Detect which cell encompasses the target text, then output its [x, y] center coordinate. 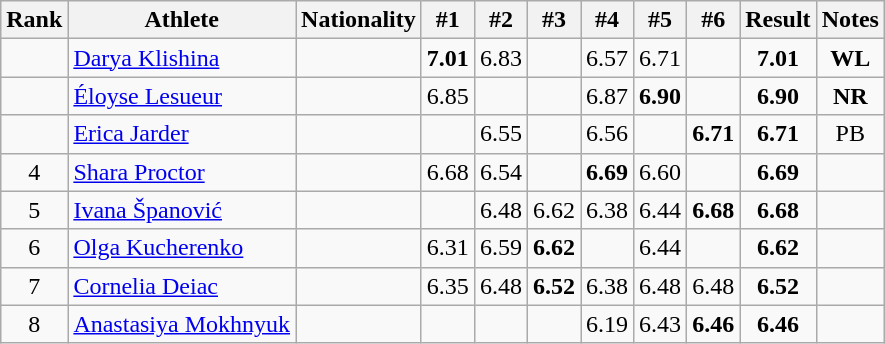
6.60 [660, 172]
Result [778, 20]
Darya Klishina [182, 58]
6.35 [448, 286]
PB [850, 134]
Ivana Španović [182, 210]
NR [850, 96]
6.55 [500, 134]
6.87 [606, 96]
6.31 [448, 248]
WL [850, 58]
Erica Jarder [182, 134]
Olga Kucherenko [182, 248]
6.59 [500, 248]
6.57 [606, 58]
5 [34, 210]
8 [34, 324]
#3 [554, 20]
Éloyse Lesueur [182, 96]
Anastasiya Mokhnyuk [182, 324]
6.56 [606, 134]
#6 [714, 20]
#5 [660, 20]
6.83 [500, 58]
6.85 [448, 96]
6.19 [606, 324]
Cornelia Deiac [182, 286]
#1 [448, 20]
Nationality [359, 20]
7 [34, 286]
#4 [606, 20]
Rank [34, 20]
6.54 [500, 172]
6.43 [660, 324]
Shara Proctor [182, 172]
Notes [850, 20]
#2 [500, 20]
6 [34, 248]
Athlete [182, 20]
4 [34, 172]
